Capture the cell that displays the provided text and extract its [X, Y] central coordinate. 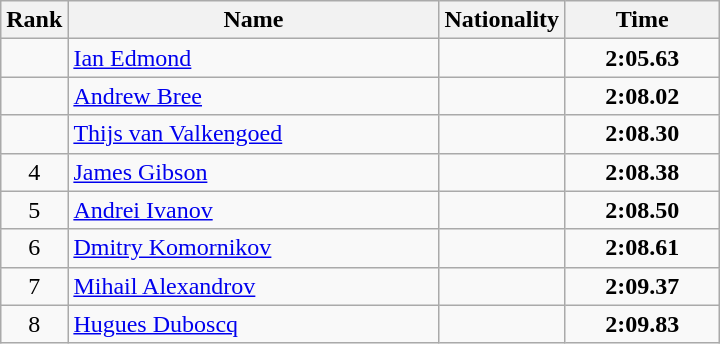
Nationality [502, 20]
Name [254, 20]
2:09.83 [642, 324]
2:08.30 [642, 134]
5 [34, 210]
7 [34, 286]
Hugues Duboscq [254, 324]
2:08.38 [642, 172]
8 [34, 324]
6 [34, 248]
2:08.50 [642, 210]
Andrei Ivanov [254, 210]
Mihail Alexandrov [254, 286]
2:09.37 [642, 286]
Time [642, 20]
2:08.61 [642, 248]
2:05.63 [642, 58]
Rank [34, 20]
James Gibson [254, 172]
Ian Edmond [254, 58]
Thijs van Valkengoed [254, 134]
2:08.02 [642, 96]
Dmitry Komornikov [254, 248]
4 [34, 172]
Andrew Bree [254, 96]
